Output the [X, Y] coordinate of the center of the cell containing the given text.  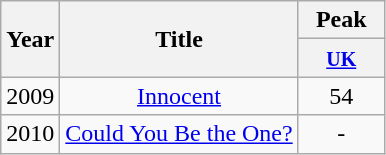
Title [179, 39]
Year [30, 39]
Could You Be the One? [179, 134]
- [341, 134]
2009 [30, 96]
Innocent [179, 96]
Peak [341, 20]
54 [341, 96]
UK [341, 58]
2010 [30, 134]
